Pinpoint the cell where the given text exists, returning its [x, y] midpoint coordinate. 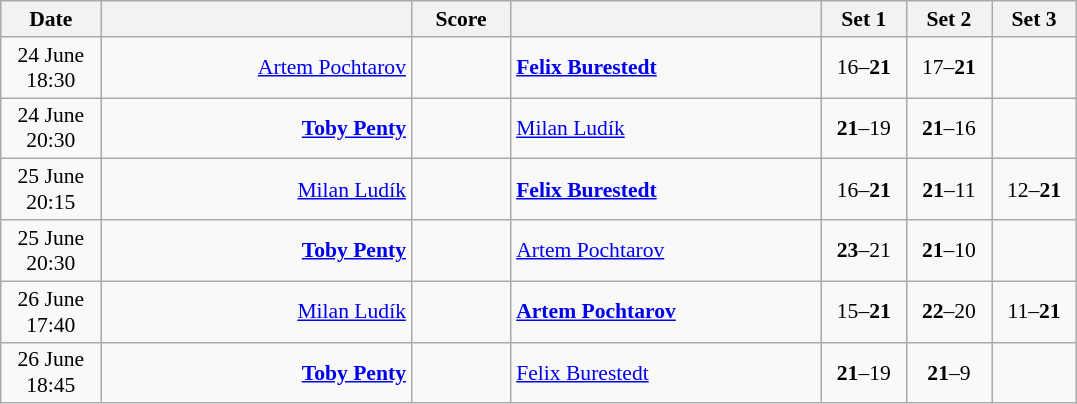
12–21 [1034, 190]
17–21 [948, 68]
Score [461, 19]
Set 3 [1034, 19]
26 June17:40 [51, 312]
21–16 [948, 128]
21–9 [948, 372]
23–21 [864, 250]
11–21 [1034, 312]
Set 2 [948, 19]
25 June20:30 [51, 250]
22–20 [948, 312]
24 June18:30 [51, 68]
21–10 [948, 250]
26 June18:45 [51, 372]
24 June20:30 [51, 128]
15–21 [864, 312]
21–11 [948, 190]
Set 1 [864, 19]
Date [51, 19]
25 June20:15 [51, 190]
